Identify which cell holds the provided text, then report its (x, y) central coordinate. 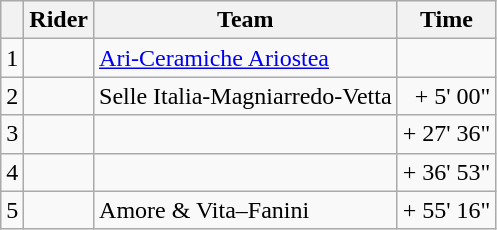
1 (12, 58)
Amore & Vita–Fanini (246, 210)
5 (12, 210)
Ari-Ceramiche Ariostea (246, 58)
Rider (59, 20)
+ 27' 36" (446, 134)
Selle Italia-Magniarredo-Vetta (246, 96)
Team (246, 20)
3 (12, 134)
4 (12, 172)
2 (12, 96)
+ 5' 00" (446, 96)
Time (446, 20)
+ 36' 53" (446, 172)
+ 55' 16" (446, 210)
